Extract the [X, Y] coordinate from the center of the cell holding the provided text.  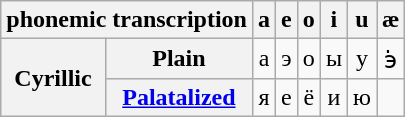
phonemic transcription [127, 20]
æ [391, 20]
e [287, 20]
a [264, 20]
е [287, 97]
i [334, 20]
Plain [178, 59]
э̇ [391, 59]
ю [362, 97]
o [308, 20]
э [287, 59]
у [362, 59]
а [264, 59]
о [308, 59]
и [334, 97]
ё [308, 97]
u [362, 20]
я [264, 97]
Cyrillic [54, 78]
ы [334, 59]
Palatalized [178, 97]
